For the text-containing cell, return its midpoint in [X, Y] coordinate format. 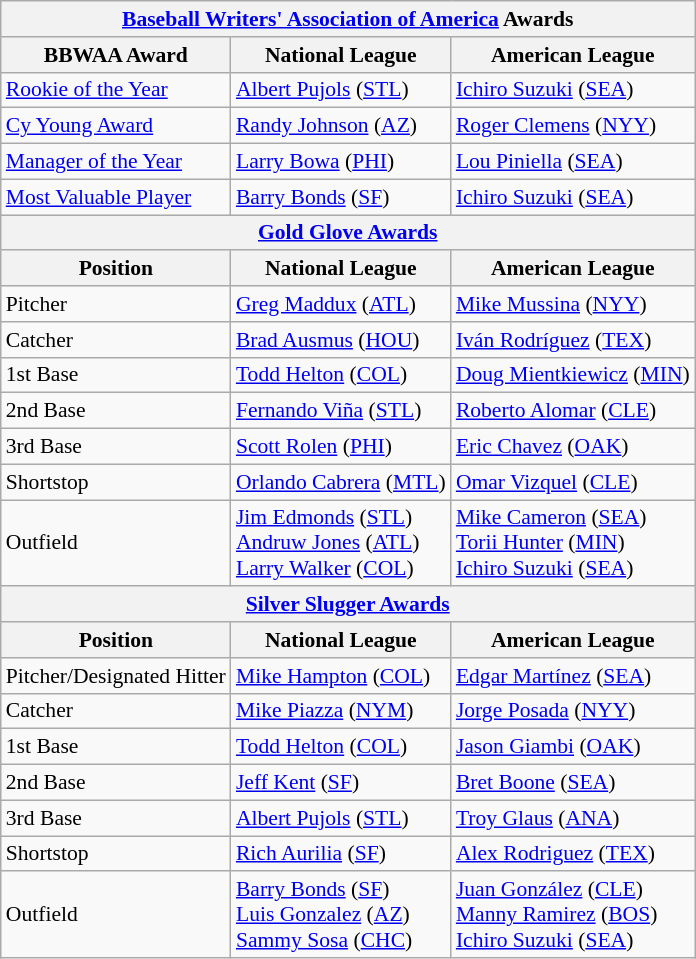
Gold Glove Awards [348, 233]
Juan González (CLE)Manny Ramirez (BOS)Ichiro Suzuki (SEA) [573, 916]
Roberto Alomar (CLE) [573, 411]
Troy Glaus (ANA) [573, 818]
Rookie of the Year [116, 90]
Greg Maddux (ATL) [341, 304]
Most Valuable Player [116, 197]
Jeff Kent (SF) [341, 783]
Scott Rolen (PHI) [341, 447]
Pitcher/Designated Hitter [116, 676]
Cy Young Award [116, 126]
Rich Aurilia (SF) [341, 854]
Barry Bonds (SF)Luis Gonzalez (AZ)Sammy Sosa (CHC) [341, 916]
Iván Rodríguez (TEX) [573, 340]
Alex Rodriguez (TEX) [573, 854]
Eric Chavez (OAK) [573, 447]
Baseball Writers' Association of America Awards [348, 19]
Fernando Viña (STL) [341, 411]
Pitcher [116, 304]
Silver Slugger Awards [348, 605]
Manager of the Year [116, 162]
Jason Giambi (OAK) [573, 747]
Mike Mussina (NYY) [573, 304]
Roger Clemens (NYY) [573, 126]
Edgar Martínez (SEA) [573, 676]
Orlando Cabrera (MTL) [341, 482]
Larry Bowa (PHI) [341, 162]
Barry Bonds (SF) [341, 197]
Brad Ausmus (HOU) [341, 340]
Doug Mientkiewicz (MIN) [573, 375]
Lou Piniella (SEA) [573, 162]
Bret Boone (SEA) [573, 783]
Mike Piazza (NYM) [341, 711]
Mike Hampton (COL) [341, 676]
Omar Vizquel (CLE) [573, 482]
Mike Cameron (SEA)Torii Hunter (MIN)Ichiro Suzuki (SEA) [573, 544]
Jorge Posada (NYY) [573, 711]
BBWAA Award [116, 55]
Jim Edmonds (STL)Andruw Jones (ATL)Larry Walker (COL) [341, 544]
Randy Johnson (AZ) [341, 126]
